Detect which cell encompasses the target text, then output its [X, Y] center coordinate. 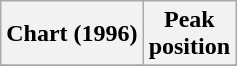
Peakposition [189, 34]
Chart (1996) [72, 34]
